Pinpoint the cell where the given text exists, returning its (x, y) midpoint coordinate. 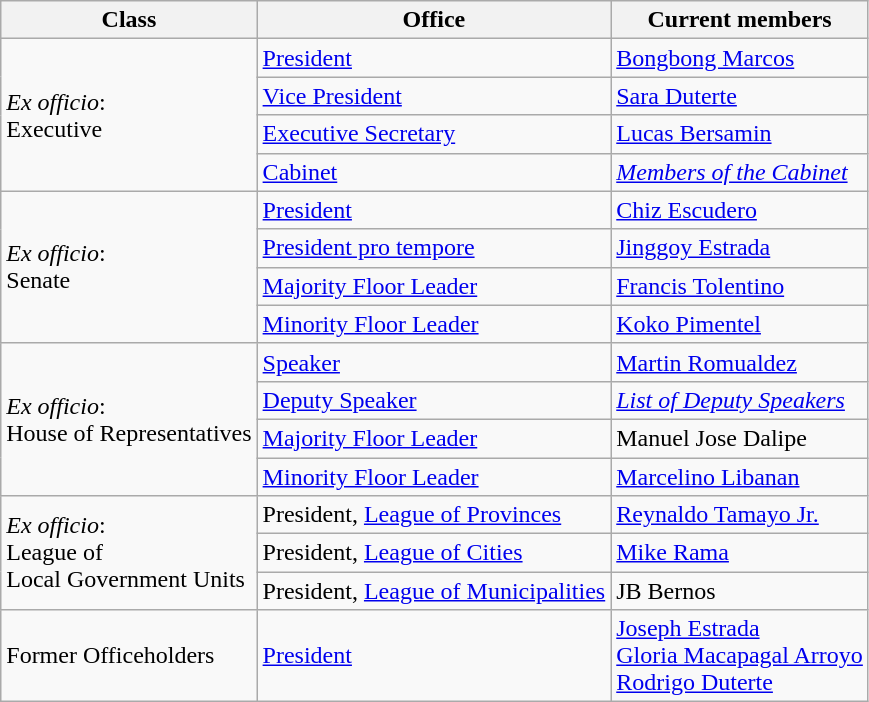
Ex officio:Executive (129, 115)
Deputy Speaker (434, 400)
Bongbong Marcos (740, 58)
Koko Pimentel (740, 324)
Members of the Cabinet (740, 172)
Joseph EstradaGloria Macapagal ArroyoRodrigo Duterte (740, 656)
President, League of Municipalities (434, 591)
Office (434, 20)
Manuel Jose Dalipe (740, 438)
Former Officeholders (129, 656)
Mike Rama (740, 553)
Ex officio:Senate (129, 267)
Current members (740, 20)
Jinggoy Estrada (740, 248)
Sara Duterte (740, 96)
Lucas Bersamin (740, 134)
Ex officio:League ofLocal Government Units (129, 553)
Executive Secretary (434, 134)
President pro tempore (434, 248)
JB Bernos (740, 591)
Reynaldo Tamayo Jr. (740, 515)
List of Deputy Speakers (740, 400)
Vice President (434, 96)
President, League of Cities (434, 553)
Speaker (434, 362)
Cabinet (434, 172)
Martin Romualdez (740, 362)
Francis Tolentino (740, 286)
Marcelino Libanan (740, 477)
Chiz Escudero (740, 210)
Ex officio:House of Representatives (129, 419)
Class (129, 20)
President, League of Provinces (434, 515)
